Return (x, y) of the center of cell containing provided text 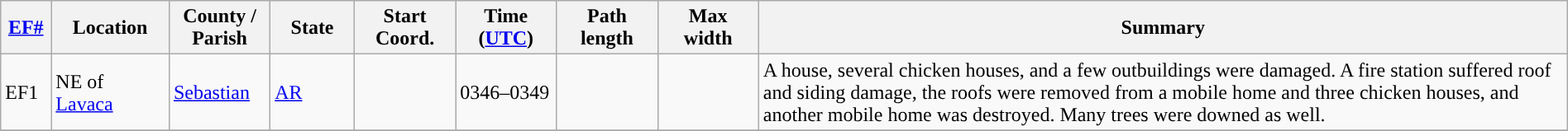
County / Parish (219, 28)
AR (313, 92)
NE of Lavaca (111, 92)
Summary (1163, 28)
Time (UTC) (506, 28)
Max width (708, 28)
Path length (607, 28)
Location (111, 28)
Start Coord. (404, 28)
State (313, 28)
0346–0349 (506, 92)
Sebastian (219, 92)
EF1 (26, 92)
EF# (26, 28)
